Scan for the cell matching the given text and deliver its (X, Y) coordinate at center. 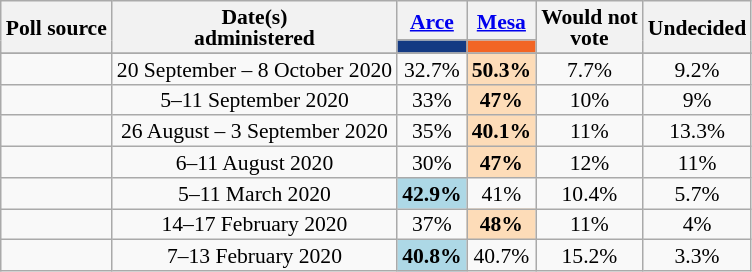
37% (432, 224)
14–17 February 2020 (254, 224)
5–11 March 2020 (254, 194)
Would notvote (590, 27)
Mesa (502, 20)
40.8% (432, 256)
9.2% (697, 68)
9% (697, 100)
4% (697, 224)
20 September – 8 October 2020 (254, 68)
30% (432, 162)
Poll source (56, 27)
42.9% (432, 194)
Date(s)administered (254, 27)
35% (432, 132)
Undecided (697, 27)
10% (590, 100)
5–11 September 2020 (254, 100)
3.3% (697, 256)
40.1% (502, 132)
13.3% (697, 132)
48% (502, 224)
6–11 August 2020 (254, 162)
32.7% (432, 68)
33% (432, 100)
26 August – 3 September 2020 (254, 132)
12% (590, 162)
50.3% (502, 68)
5.7% (697, 194)
7.7% (590, 68)
7–13 February 2020 (254, 256)
40.7% (502, 256)
41% (502, 194)
15.2% (590, 256)
Arce (432, 20)
10.4% (590, 194)
